Search for the cell housing the specified text and yield its [X, Y] center coordinate. 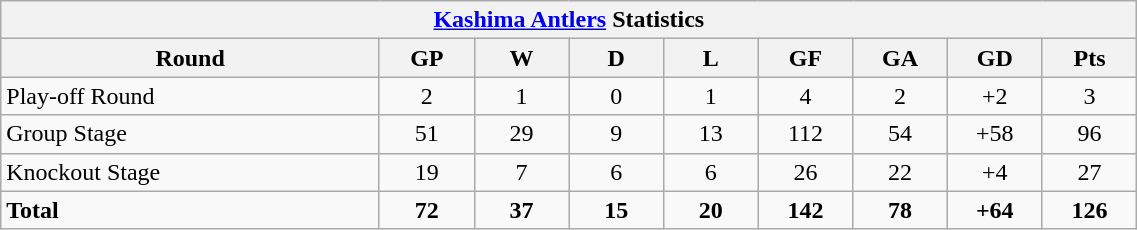
GA [900, 58]
Total [190, 210]
96 [1090, 134]
126 [1090, 210]
29 [522, 134]
+64 [994, 210]
GD [994, 58]
Round [190, 58]
Play-off Round [190, 96]
Pts [1090, 58]
GF [806, 58]
72 [426, 210]
D [616, 58]
L [710, 58]
13 [710, 134]
15 [616, 210]
19 [426, 172]
37 [522, 210]
4 [806, 96]
Group Stage [190, 134]
GP [426, 58]
27 [1090, 172]
142 [806, 210]
Kashima Antlers Statistics [569, 20]
54 [900, 134]
7 [522, 172]
78 [900, 210]
51 [426, 134]
0 [616, 96]
3 [1090, 96]
20 [710, 210]
9 [616, 134]
+58 [994, 134]
112 [806, 134]
W [522, 58]
22 [900, 172]
26 [806, 172]
+4 [994, 172]
+2 [994, 96]
Knockout Stage [190, 172]
